For the text-containing cell, return its midpoint in [x, y] coordinate format. 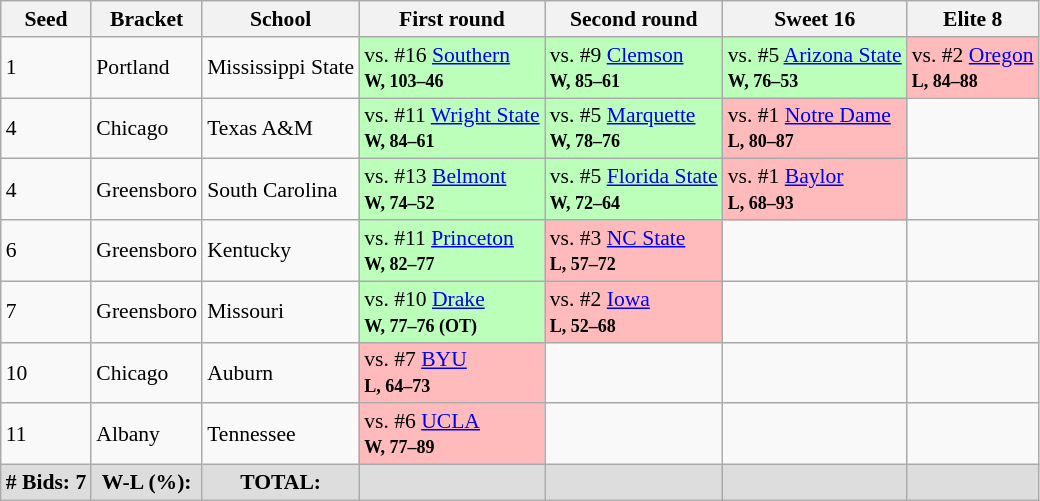
Sweet 16 [815, 19]
10 [46, 372]
vs. #2 IowaL, 52–68 [634, 312]
vs. #9 ClemsonW, 85–61 [634, 68]
vs. #10 DrakeW, 77–76 (OT) [452, 312]
Kentucky [280, 250]
Tennessee [280, 434]
vs. #5 Florida StateW, 72–64 [634, 190]
1 [46, 68]
vs. #2 OregonL, 84–88 [973, 68]
# Bids: 7 [46, 483]
Portland [146, 68]
6 [46, 250]
vs. #5 MarquetteW, 78–76 [634, 128]
vs. #1 Notre DameL, 80–87 [815, 128]
vs. #13 BelmontW, 74–52 [452, 190]
W-L (%): [146, 483]
vs. #6 UCLAW, 77–89 [452, 434]
vs. #16 SouthernW, 103–46 [452, 68]
vs. #7 BYUL, 64–73 [452, 372]
vs. #3 NC StateL, 57–72 [634, 250]
vs. #1 BaylorL, 68–93 [815, 190]
Mississippi State [280, 68]
School [280, 19]
11 [46, 434]
Seed [46, 19]
Albany [146, 434]
vs. #11 PrincetonW, 82–77 [452, 250]
Elite 8 [973, 19]
Auburn [280, 372]
Bracket [146, 19]
Missouri [280, 312]
vs. #11 Wright StateW, 84–61 [452, 128]
7 [46, 312]
TOTAL: [280, 483]
vs. #5 Arizona StateW, 76–53 [815, 68]
First round [452, 19]
Second round [634, 19]
Texas A&M [280, 128]
South Carolina [280, 190]
